For the text-containing cell, return its midpoint in [X, Y] coordinate format. 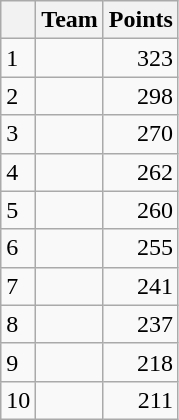
Team [70, 20]
5 [18, 210]
262 [140, 172]
7 [18, 286]
218 [140, 362]
211 [140, 400]
4 [18, 172]
260 [140, 210]
1 [18, 58]
Points [140, 20]
10 [18, 400]
8 [18, 324]
323 [140, 58]
6 [18, 248]
255 [140, 248]
241 [140, 286]
2 [18, 96]
3 [18, 134]
237 [140, 324]
298 [140, 96]
9 [18, 362]
270 [140, 134]
